Identify which cell holds the provided text, then report its [X, Y] central coordinate. 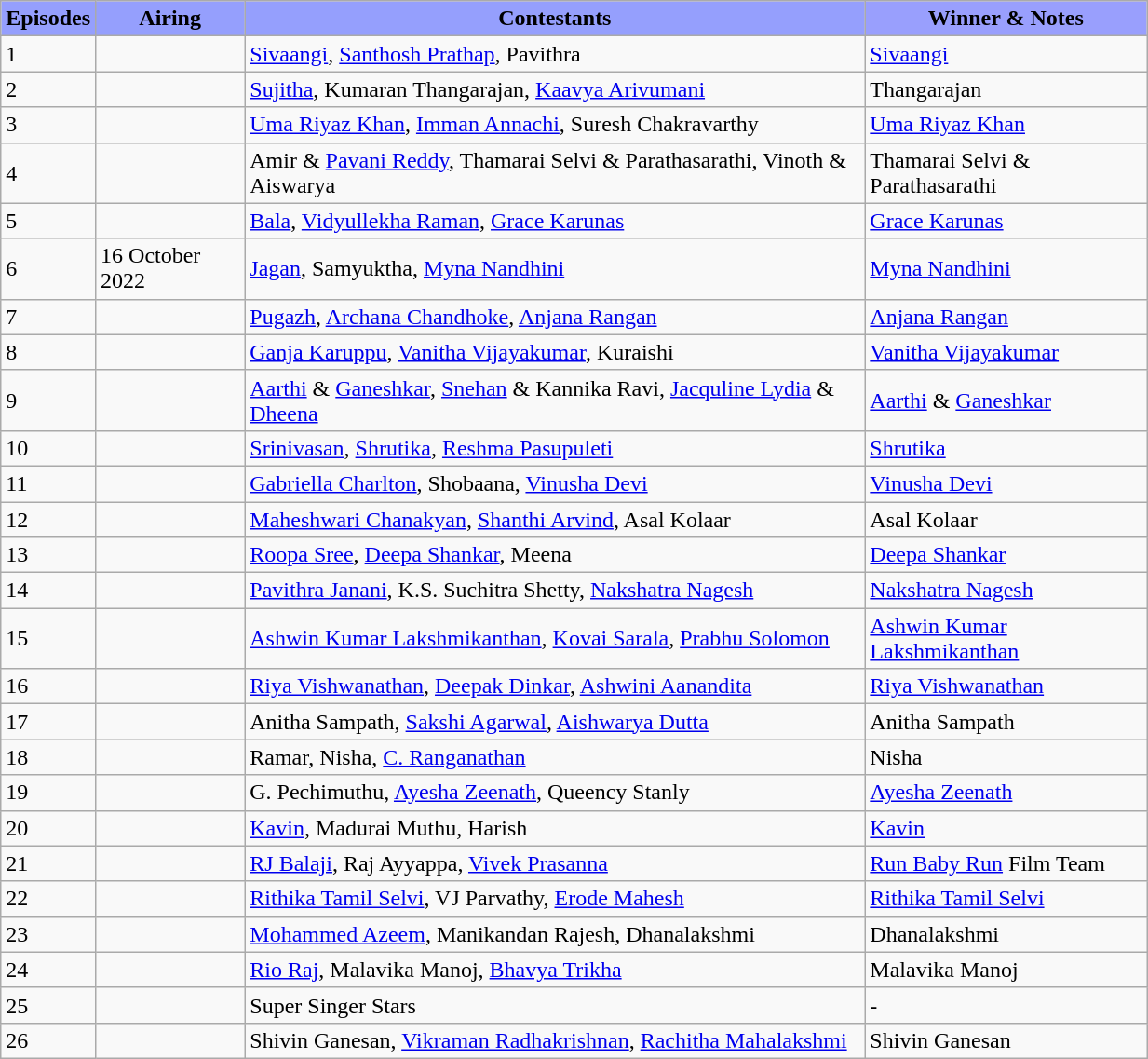
Vanitha Vijayakumar [1006, 352]
Contestants [555, 19]
Sivaangi, Santhosh Prathap, Pavithra [555, 54]
Ashwin Kumar Lakshmikanthan, Kovai Sarala, Prabhu Solomon [555, 639]
Deepa Shankar [1006, 555]
1 [48, 54]
Riya Vishwanathan, Deepak Dinkar, Ashwini Aanandita [555, 686]
Winner & Notes [1006, 19]
15 [48, 639]
20 [48, 828]
Ramar, Nisha, C. Ranganathan [555, 757]
25 [48, 1005]
12 [48, 519]
13 [48, 555]
Ganja Karuppu, Vanitha Vijayakumar, Kuraishi [555, 352]
Dhanalakshmi [1006, 934]
23 [48, 934]
Grace Karunas [1006, 221]
Riya Vishwanathan [1006, 686]
19 [48, 793]
11 [48, 483]
Amir & Pavani Reddy, Thamarai Selvi & Parathasarathi, Vinoth & Aiswarya [555, 173]
Thangarajan [1006, 89]
24 [48, 970]
Anjana Rangan [1006, 317]
Aarthi & Ganeshkar [1006, 401]
Anitha Sampath [1006, 722]
Sivaangi [1006, 54]
Nakshatra Nagesh [1006, 591]
26 [48, 1040]
Aarthi & Ganeshkar, Snehan & Kannika Ravi, Jacquline Lydia & Dheena [555, 401]
Malavika Manoj [1006, 970]
17 [48, 722]
Thamarai Selvi & Parathasarathi [1006, 173]
Pugazh, Archana Chandhoke, Anjana Rangan [555, 317]
Myna Nandhini [1006, 268]
5 [48, 221]
10 [48, 448]
Anitha Sampath, Sakshi Agarwal, Aishwarya Dutta [555, 722]
RJ Balaji, Raj Ayyappa, Vivek Prasanna [555, 863]
- [1006, 1005]
Shivin Ganesan, Vikraman Radhakrishnan, Rachitha Mahalakshmi [555, 1040]
Roopa Sree, Deepa Shankar, Meena [555, 555]
Shivin Ganesan [1006, 1040]
Rithika Tamil Selvi [1006, 899]
22 [48, 899]
9 [48, 401]
Ayesha Zeenath [1006, 793]
Srinivasan, Shrutika, Reshma Pasupuleti [555, 448]
Episodes [48, 19]
Jagan, Samyuktha, Myna Nandhini [555, 268]
16 [48, 686]
Gabriella Charlton, Shobaana, Vinusha Devi [555, 483]
Kavin, Madurai Muthu, Harish [555, 828]
Kavin [1006, 828]
Run Baby Run Film Team [1006, 863]
Uma Riyaz Khan [1006, 125]
2 [48, 89]
Mohammed Azeem, Manikandan Rajesh, Dhanalakshmi [555, 934]
4 [48, 173]
Asal Kolaar [1006, 519]
Shrutika [1006, 448]
Maheshwari Chanakyan, Shanthi Arvind, Asal Kolaar [555, 519]
18 [48, 757]
8 [48, 352]
Uma Riyaz Khan, Imman Annachi, Suresh Chakravarthy [555, 125]
G. Pechimuthu, Ayesha Zeenath, Queency Stanly [555, 793]
Rio Raj, Malavika Manoj, Bhavya Trikha [555, 970]
Rithika Tamil Selvi, VJ Parvathy, Erode Mahesh [555, 899]
6 [48, 268]
16 October 2022 [170, 268]
Bala, Vidyullekha Raman, Grace Karunas [555, 221]
Sujitha, Kumaran Thangarajan, Kaavya Arivumani [555, 89]
Super Singer Stars [555, 1005]
Vinusha Devi [1006, 483]
Airing [170, 19]
Pavithra Janani, K.S. Suchitra Shetty, Nakshatra Nagesh [555, 591]
Nisha [1006, 757]
Ashwin Kumar Lakshmikanthan [1006, 639]
7 [48, 317]
21 [48, 863]
3 [48, 125]
14 [48, 591]
